Locate the cell with the specified text and output its (X, Y) center coordinate. 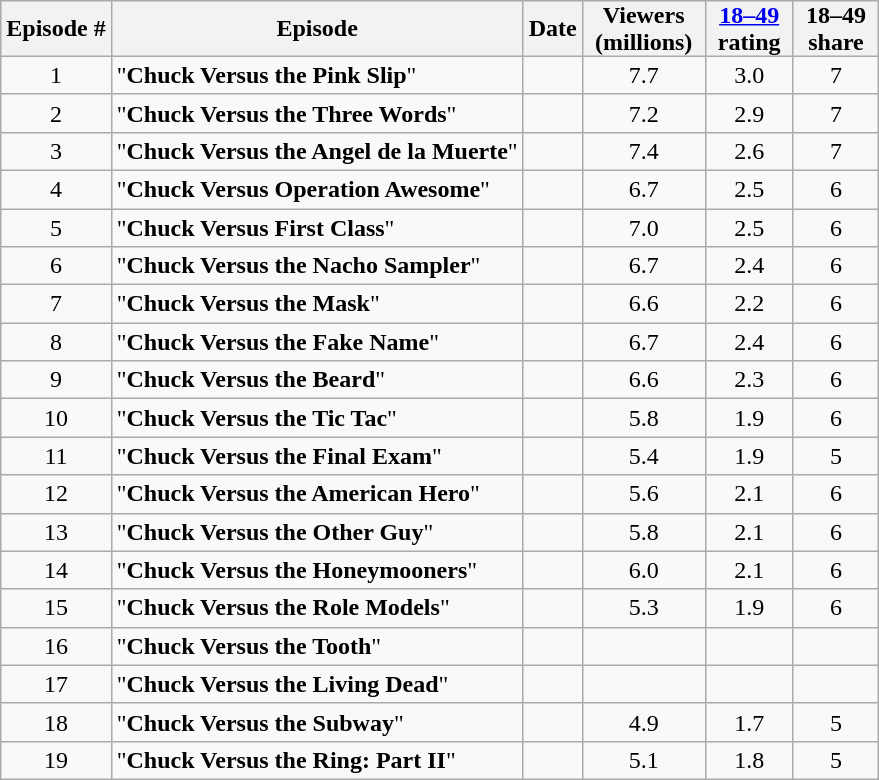
5.4 (644, 456)
18–49rating (749, 29)
"Chuck Versus the Final Exam" (317, 456)
"Chuck Versus the Angel de la Muerte" (317, 151)
"Chuck Versus the Honeymooners" (317, 570)
1.7 (749, 722)
"Chuck Versus the Beard" (317, 380)
16 (56, 646)
"Chuck Versus the Nacho Sampler" (317, 266)
9 (56, 380)
4 (56, 189)
13 (56, 532)
3 (56, 151)
"Chuck Versus First Class" (317, 227)
"Chuck Versus the Tooth" (317, 646)
4.9 (644, 722)
17 (56, 684)
1.8 (749, 760)
"Chuck Versus Operation Awesome" (317, 189)
7.2 (644, 113)
19 (56, 760)
"Chuck Versus the Tic Tac" (317, 418)
"Chuck Versus the Mask" (317, 304)
18–49share (836, 29)
18 (56, 722)
1 (56, 75)
"Chuck Versus the Other Guy" (317, 532)
6.0 (644, 570)
"Chuck Versus the Fake Name" (317, 342)
7.7 (644, 75)
10 (56, 418)
"Chuck Versus the Living Dead" (317, 684)
15 (56, 608)
12 (56, 494)
2.9 (749, 113)
Episode (317, 29)
"Chuck Versus the American Hero" (317, 494)
14 (56, 570)
Date (552, 29)
"Chuck Versus the Pink Slip" (317, 75)
"Chuck Versus the Ring: Part II" (317, 760)
5.3 (644, 608)
5.1 (644, 760)
3.0 (749, 75)
2 (56, 113)
"Chuck Versus the Three Words" (317, 113)
2.6 (749, 151)
11 (56, 456)
8 (56, 342)
Viewers(millions) (644, 29)
2.3 (749, 380)
5.6 (644, 494)
"Chuck Versus the Subway" (317, 722)
Episode # (56, 29)
2.2 (749, 304)
7.4 (644, 151)
7.0 (644, 227)
"Chuck Versus the Role Models" (317, 608)
